Extract the (x, y) coordinate from the center of the cell holding the provided text.  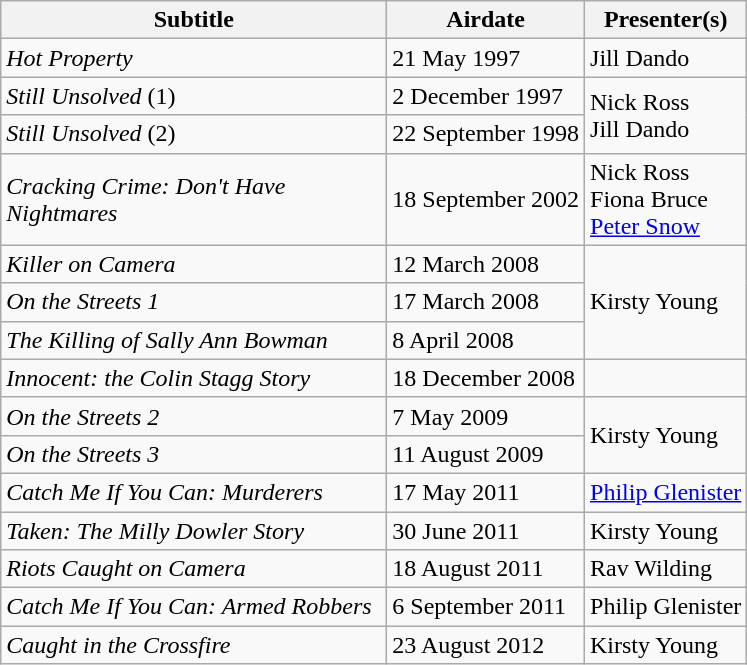
Innocent: the Colin Stagg Story (194, 378)
8 April 2008 (486, 340)
On the Streets 2 (194, 416)
12 March 2008 (486, 264)
Catch Me If You Can: Armed Robbers (194, 607)
18 August 2011 (486, 569)
Cracking Crime: Don't Have Nightmares (194, 199)
On the Streets 1 (194, 302)
Hot Property (194, 58)
Still Unsolved (2) (194, 134)
7 May 2009 (486, 416)
Jill Dando (666, 58)
30 June 2011 (486, 531)
The Killing of Sally Ann Bowman (194, 340)
Subtitle (194, 20)
23 August 2012 (486, 645)
Catch Me If You Can: Murderers (194, 492)
6 September 2011 (486, 607)
Nick Ross Fiona Bruce Peter Snow (666, 199)
2 December 1997 (486, 96)
21 May 1997 (486, 58)
Airdate (486, 20)
Nick RossJill Dando (666, 115)
17 March 2008 (486, 302)
Rav Wilding (666, 569)
Riots Caught on Camera (194, 569)
11 August 2009 (486, 454)
Still Unsolved (1) (194, 96)
18 September 2002 (486, 199)
Taken: The Milly Dowler Story (194, 531)
Caught in the Crossfire (194, 645)
On the Streets 3 (194, 454)
Presenter(s) (666, 20)
18 December 2008 (486, 378)
22 September 1998 (486, 134)
Killer on Camera (194, 264)
17 May 2011 (486, 492)
